Output the [X, Y] coordinate of the center of the cell containing the given text.  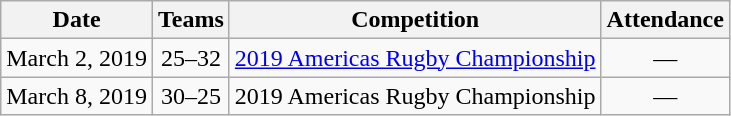
Attendance [665, 20]
Competition [415, 20]
March 8, 2019 [77, 96]
30–25 [190, 96]
Date [77, 20]
25–32 [190, 58]
Teams [190, 20]
March 2, 2019 [77, 58]
